Determine the (X, Y) coordinate at the center of the cell enclosing the given text.  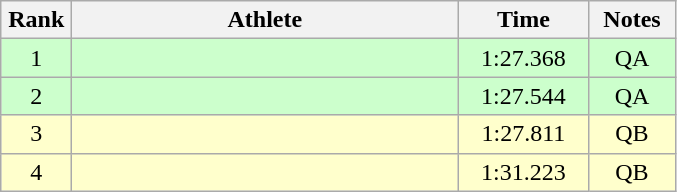
4 (36, 172)
1:31.223 (524, 172)
Rank (36, 20)
Notes (632, 20)
1:27.544 (524, 96)
Athlete (265, 20)
1:27.368 (524, 58)
2 (36, 96)
1 (36, 58)
Time (524, 20)
3 (36, 134)
1:27.811 (524, 134)
